Output the [x, y] coordinate of the center of the cell containing the given text.  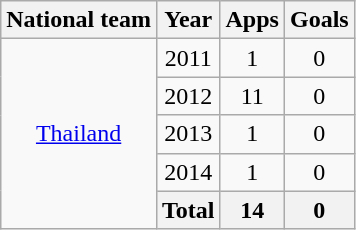
National team [79, 20]
2013 [188, 134]
Apps [252, 20]
Year [188, 20]
2011 [188, 58]
2014 [188, 172]
11 [252, 96]
2012 [188, 96]
Thailand [79, 134]
Goals [319, 20]
Total [188, 210]
14 [252, 210]
